Pinpoint the cell where the given text exists, returning its (X, Y) midpoint coordinate. 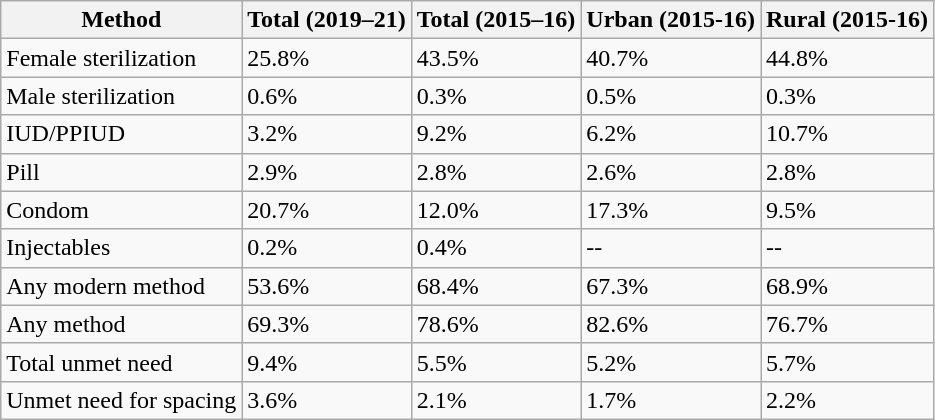
20.7% (327, 210)
53.6% (327, 286)
9.5% (846, 210)
82.6% (671, 324)
3.6% (327, 400)
6.2% (671, 134)
44.8% (846, 58)
0.4% (496, 248)
40.7% (671, 58)
17.3% (671, 210)
78.6% (496, 324)
12.0% (496, 210)
5.2% (671, 362)
3.2% (327, 134)
5.5% (496, 362)
Unmet need for spacing (122, 400)
2.2% (846, 400)
Method (122, 20)
10.7% (846, 134)
Total (2019–21) (327, 20)
69.3% (327, 324)
Total unmet need (122, 362)
Injectables (122, 248)
Urban (2015-16) (671, 20)
Total (2015–16) (496, 20)
Condom (122, 210)
Male sterilization (122, 96)
9.4% (327, 362)
25.8% (327, 58)
0.5% (671, 96)
68.4% (496, 286)
0.6% (327, 96)
67.3% (671, 286)
Any modern method (122, 286)
Rural (2015-16) (846, 20)
Pill (122, 172)
Any method (122, 324)
IUD/PPIUD (122, 134)
Female sterilization (122, 58)
5.7% (846, 362)
76.7% (846, 324)
0.2% (327, 248)
43.5% (496, 58)
68.9% (846, 286)
1.7% (671, 400)
2.9% (327, 172)
9.2% (496, 134)
2.1% (496, 400)
2.6% (671, 172)
